Return (X, Y) of the center of cell containing provided text 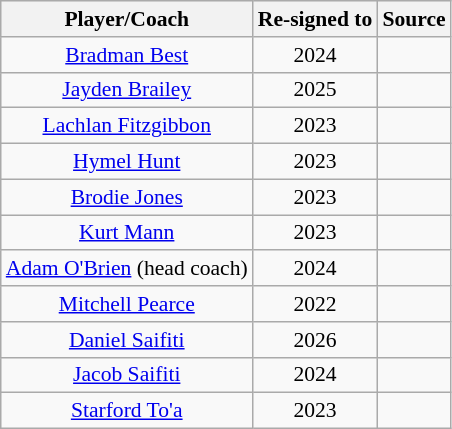
2022 (316, 304)
Hymel Hunt (127, 162)
Adam O'Brien (head coach) (127, 269)
Jayden Brailey (127, 90)
Starford To'a (127, 411)
2026 (316, 340)
2025 (316, 90)
Bradman Best (127, 55)
Lachlan Fitzgibbon (127, 126)
Source (414, 19)
Re-signed to (316, 19)
Brodie Jones (127, 197)
Jacob Saifiti (127, 375)
Player/Coach (127, 19)
Kurt Mann (127, 233)
Mitchell Pearce (127, 304)
Daniel Saifiti (127, 340)
